Determine the (x, y) coordinate at the center of the cell enclosing the given text.  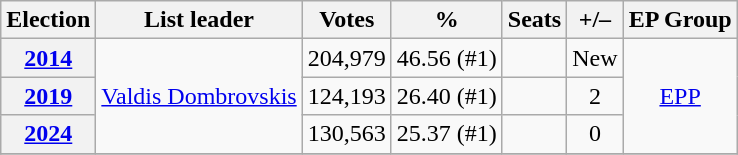
New (595, 58)
46.56 (#1) (446, 58)
204,979 (346, 58)
2014 (48, 58)
26.40 (#1) (446, 96)
Seats (534, 20)
2019 (48, 96)
0 (595, 134)
Valdis Dombrovskis (199, 96)
EP Group (680, 20)
List leader (199, 20)
130,563 (346, 134)
124,193 (346, 96)
Election (48, 20)
EPP (680, 96)
2 (595, 96)
25.37 (#1) (446, 134)
2024 (48, 134)
% (446, 20)
+/– (595, 20)
Votes (346, 20)
